Pinpoint the cell where the given text exists, returning its [x, y] midpoint coordinate. 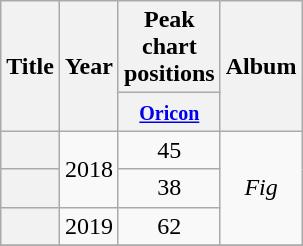
62 [169, 226]
Peak chart positions [169, 47]
38 [169, 188]
Oricon [169, 112]
Title [30, 66]
Fig [261, 188]
45 [169, 150]
2019 [88, 226]
Year [88, 66]
2018 [88, 169]
Album [261, 66]
